For the text-containing cell, return its midpoint in [X, Y] coordinate format. 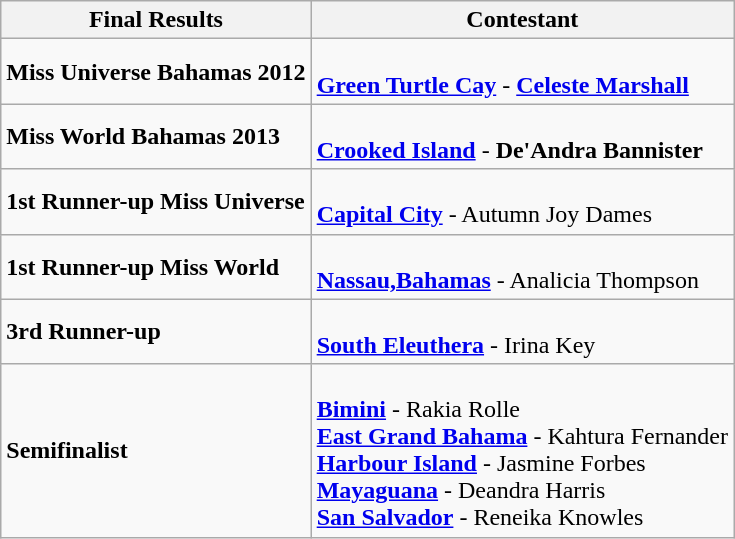
Contestant [522, 20]
Nassau,Bahamas - Analicia Thompson [522, 266]
Miss World Bahamas 2013 [156, 136]
3rd Runner-up [156, 332]
Semifinalist [156, 450]
South Eleuthera - Irina Key [522, 332]
Crooked Island - De'Andra Bannister [522, 136]
Bimini - Rakia Rolle East Grand Bahama - Kahtura Fernander Harbour Island - Jasmine Forbes Mayaguana - Deandra Harris San Salvador - Reneika Knowles [522, 450]
1st Runner-up Miss Universe [156, 202]
Final Results [156, 20]
Capital City - Autumn Joy Dames [522, 202]
Miss Universe Bahamas 2012 [156, 72]
Green Turtle Cay - Celeste Marshall [522, 72]
1st Runner-up Miss World [156, 266]
